Provide the (x, y) coordinate of the cell's center where the given text is located.  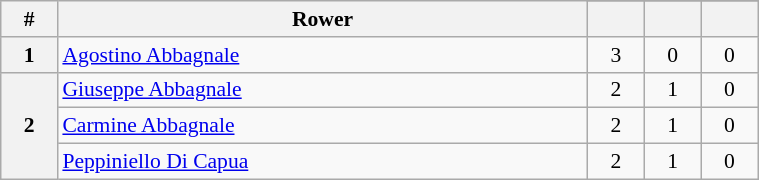
Rower (322, 19)
Peppiniello Di Capua (322, 162)
Giuseppe Abbagnale (322, 90)
3 (616, 55)
Agostino Abbagnale (322, 55)
# (30, 19)
Carmine Abbagnale (322, 126)
